For the text-containing cell, return its midpoint in [X, Y] coordinate format. 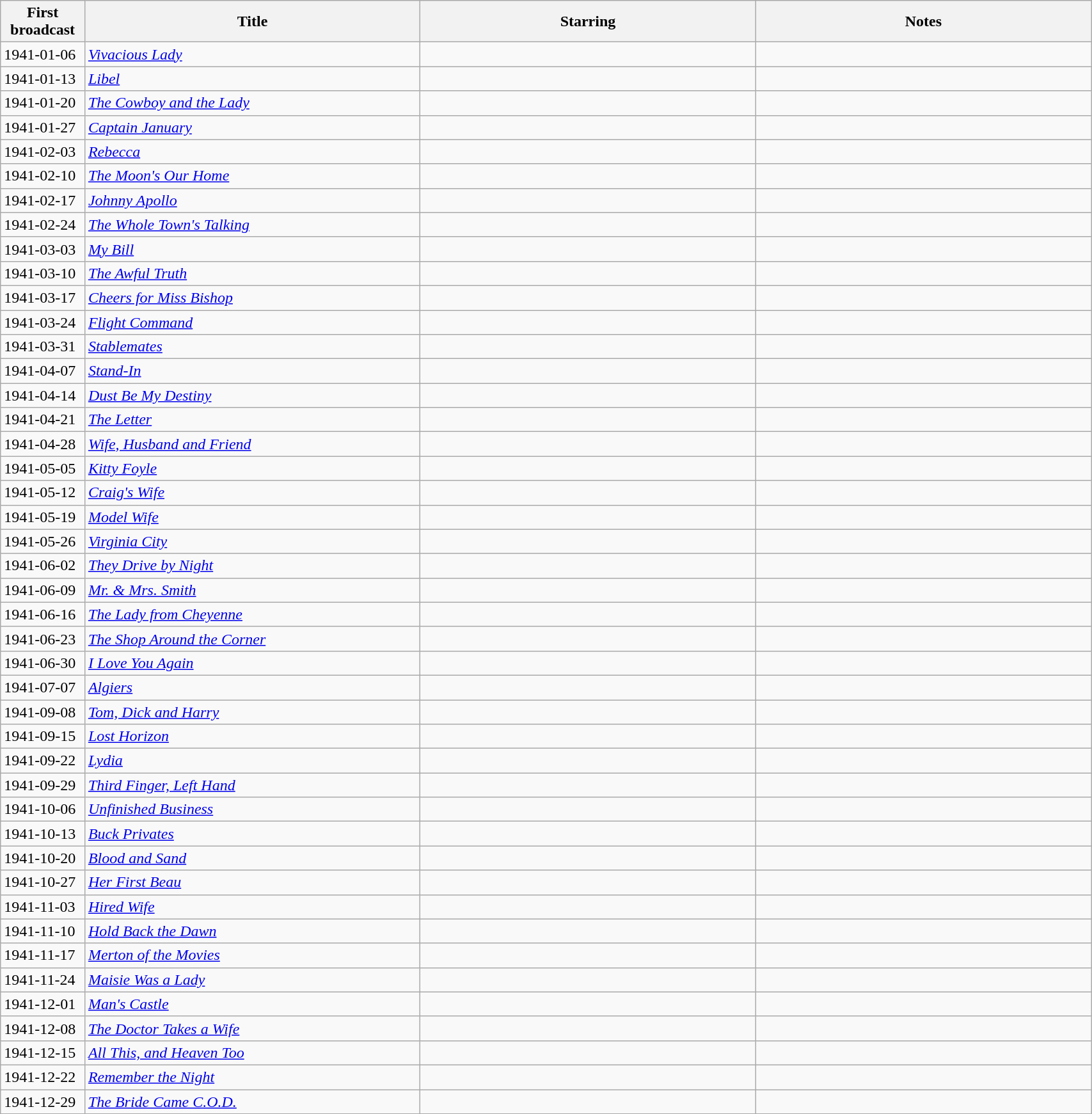
Libel [252, 79]
1941-09-29 [43, 785]
Kitty Foyle [252, 468]
Tom, Dick and Harry [252, 712]
1941-03-10 [43, 273]
Dust Be My Destiny [252, 395]
Virginia City [252, 541]
1941-12-29 [43, 1101]
Captain January [252, 127]
1941-09-22 [43, 761]
Hold Back the Dawn [252, 931]
1941-12-01 [43, 1004]
1941-06-30 [43, 663]
1941-11-10 [43, 931]
Buck Privates [252, 834]
1941-11-17 [43, 955]
1941-10-27 [43, 882]
1941-03-31 [43, 347]
The Shop Around the Corner [252, 639]
The Doctor Takes a Wife [252, 1028]
The Awful Truth [252, 273]
Stablemates [252, 347]
1941-03-24 [43, 322]
Title [252, 22]
Algiers [252, 687]
1941-05-19 [43, 517]
1941-04-28 [43, 444]
1941-10-20 [43, 858]
Notes [923, 22]
Maisie Was a Lady [252, 980]
The Moon's Our Home [252, 176]
Rebecca [252, 152]
Johnny Apollo [252, 200]
1941-05-05 [43, 468]
Model Wife [252, 517]
The Whole Town's Talking [252, 225]
The Bride Came C.O.D. [252, 1101]
Man's Castle [252, 1004]
Vivacious Lady [252, 54]
Remember the Night [252, 1077]
The Cowboy and the Lady [252, 103]
1941-01-20 [43, 103]
Lydia [252, 761]
1941-07-07 [43, 687]
Blood and Sand [252, 858]
1941-12-22 [43, 1077]
Third Finger, Left Hand [252, 785]
1941-02-03 [43, 152]
1941-02-24 [43, 225]
1941-01-13 [43, 79]
Merton of the Movies [252, 955]
Flight Command [252, 322]
1941-10-06 [43, 809]
1941-05-12 [43, 493]
1941-12-15 [43, 1053]
Unfinished Business [252, 809]
1941-04-14 [43, 395]
1941-03-17 [43, 298]
1941-02-10 [43, 176]
Starring [588, 22]
1941-10-13 [43, 834]
Her First Beau [252, 882]
1941-11-03 [43, 907]
Hired Wife [252, 907]
1941-01-06 [43, 54]
1941-06-02 [43, 566]
1941-02-17 [43, 200]
Cheers for Miss Bishop [252, 298]
The Lady from Cheyenne [252, 614]
My Bill [252, 249]
Mr. & Mrs. Smith [252, 590]
Stand-In [252, 371]
1941-06-23 [43, 639]
1941-12-08 [43, 1028]
First broadcast [43, 22]
1941-04-21 [43, 420]
1941-06-09 [43, 590]
They Drive by Night [252, 566]
1941-11-24 [43, 980]
1941-03-03 [43, 249]
1941-01-27 [43, 127]
Lost Horizon [252, 736]
Wife, Husband and Friend [252, 444]
1941-04-07 [43, 371]
1941-09-08 [43, 712]
1941-05-26 [43, 541]
The Letter [252, 420]
1941-09-15 [43, 736]
1941-06-16 [43, 614]
Craig's Wife [252, 493]
All This, and Heaven Too [252, 1053]
I Love You Again [252, 663]
